Provide the [x, y] coordinate of the cell's center where the given text is located.  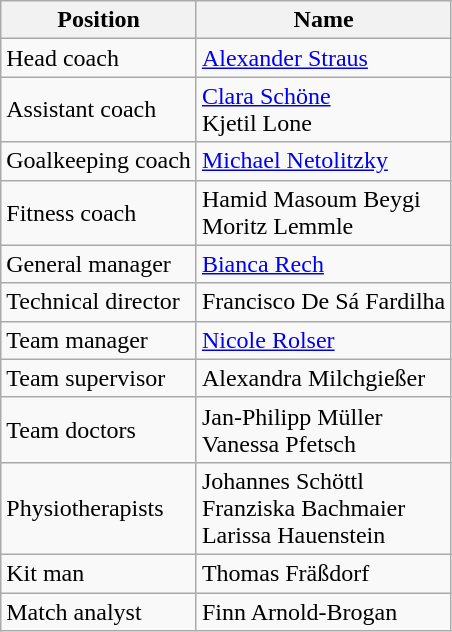
Alexandra Milchgießer [323, 378]
Hamid Masoum Beygi Moritz Lemmle [323, 212]
Nicole Rolser [323, 340]
Position [99, 20]
Francisco De Sá Fardilha [323, 302]
Michael Netolitzky [323, 161]
Finn Arnold-Brogan [323, 611]
Goalkeeping coach [99, 161]
Johannes Schöttl Franziska Bachmaier Larissa Hauenstein [323, 508]
Jan-Philipp Müller Vanessa Pfetsch [323, 430]
Team manager [99, 340]
Bianca Rech [323, 264]
Match analyst [99, 611]
Assistant coach [99, 110]
Technical director [99, 302]
Alexander Straus [323, 58]
Head coach [99, 58]
Team doctors [99, 430]
Clara Schöne Kjetil Lone [323, 110]
Thomas Fräßdorf [323, 573]
Team supervisor [99, 378]
Physiotherapists [99, 508]
Kit man [99, 573]
Fitness coach [99, 212]
General manager [99, 264]
Name [323, 20]
